Locate the cell with the specified text and output its [x, y] center coordinate. 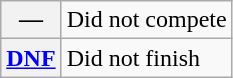
DNF [31, 58]
Did not compete [146, 20]
— [31, 20]
Did not finish [146, 58]
